Detect which cell encompasses the target text, then output its [X, Y] center coordinate. 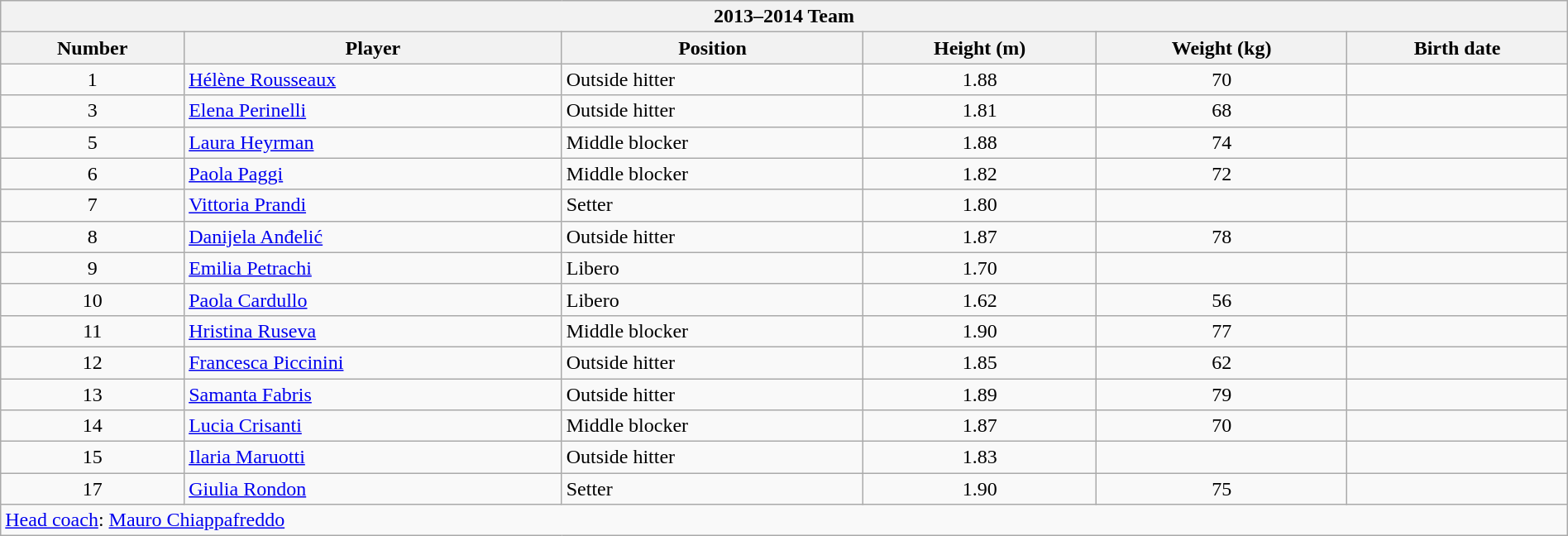
Position [713, 48]
Player [374, 48]
1.80 [980, 205]
1.70 [980, 268]
Hélène Rousseaux [374, 79]
Francesca Piccinini [374, 362]
13 [93, 395]
1.89 [980, 395]
7 [93, 205]
5 [93, 142]
62 [1221, 362]
79 [1221, 395]
Elena Perinelli [374, 111]
1.85 [980, 362]
77 [1221, 331]
Birth date [1457, 48]
72 [1221, 174]
68 [1221, 111]
Paola Cardullo [374, 299]
Giulia Rondon [374, 489]
17 [93, 489]
Height (m) [980, 48]
Weight (kg) [1221, 48]
Number [93, 48]
Samanta Fabris [374, 395]
3 [93, 111]
1.82 [980, 174]
Hristina Ruseva [374, 331]
1.62 [980, 299]
12 [93, 362]
10 [93, 299]
2013–2014 Team [784, 17]
1 [93, 79]
11 [93, 331]
Emilia Petrachi [374, 268]
Lucia Crisanti [374, 426]
Head coach: Mauro Chiappafreddo [784, 520]
Ilaria Maruotti [374, 457]
1.83 [980, 457]
Paola Paggi [374, 174]
75 [1221, 489]
56 [1221, 299]
Laura Heyrman [374, 142]
8 [93, 237]
15 [93, 457]
74 [1221, 142]
1.81 [980, 111]
78 [1221, 237]
9 [93, 268]
14 [93, 426]
6 [93, 174]
Danijela Anđelić [374, 237]
Vittoria Prandi [374, 205]
